Detect which cell encompasses the target text, then output its (x, y) center coordinate. 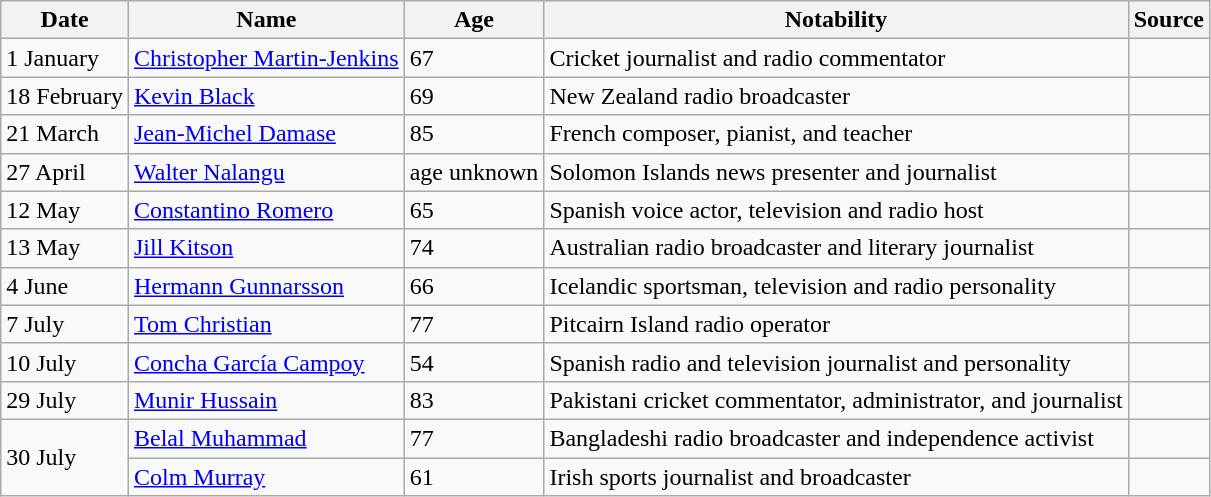
Bangladeshi radio broadcaster and independence activist (836, 438)
74 (474, 248)
Jill Kitson (266, 248)
Pakistani cricket commentator, administrator, and journalist (836, 400)
Spanish voice actor, television and radio host (836, 210)
Cricket journalist and radio commentator (836, 58)
29 July (65, 400)
83 (474, 400)
Jean-Michel Damase (266, 134)
21 March (65, 134)
age unknown (474, 172)
Christopher Martin-Jenkins (266, 58)
66 (474, 286)
30 July (65, 457)
65 (474, 210)
Belal Muhammad (266, 438)
18 February (65, 96)
Notability (836, 20)
Concha García Campoy (266, 362)
27 April (65, 172)
7 July (65, 324)
Walter Nalangu (266, 172)
67 (474, 58)
1 January (65, 58)
Constantino Romero (266, 210)
61 (474, 477)
85 (474, 134)
Irish sports journalist and broadcaster (836, 477)
Date (65, 20)
Source (1168, 20)
Name (266, 20)
Munir Hussain (266, 400)
Age (474, 20)
Icelandic sportsman, television and radio personality (836, 286)
69 (474, 96)
Australian radio broadcaster and literary journalist (836, 248)
Kevin Black (266, 96)
Tom Christian (266, 324)
Pitcairn Island radio operator (836, 324)
New Zealand radio broadcaster (836, 96)
12 May (65, 210)
Solomon Islands news presenter and journalist (836, 172)
54 (474, 362)
Spanish radio and television journalist and personality (836, 362)
4 June (65, 286)
Colm Murray (266, 477)
10 July (65, 362)
Hermann Gunnarsson (266, 286)
13 May (65, 248)
French composer, pianist, and teacher (836, 134)
